Extract the [X, Y] coordinate from the center of the cell holding the provided text.  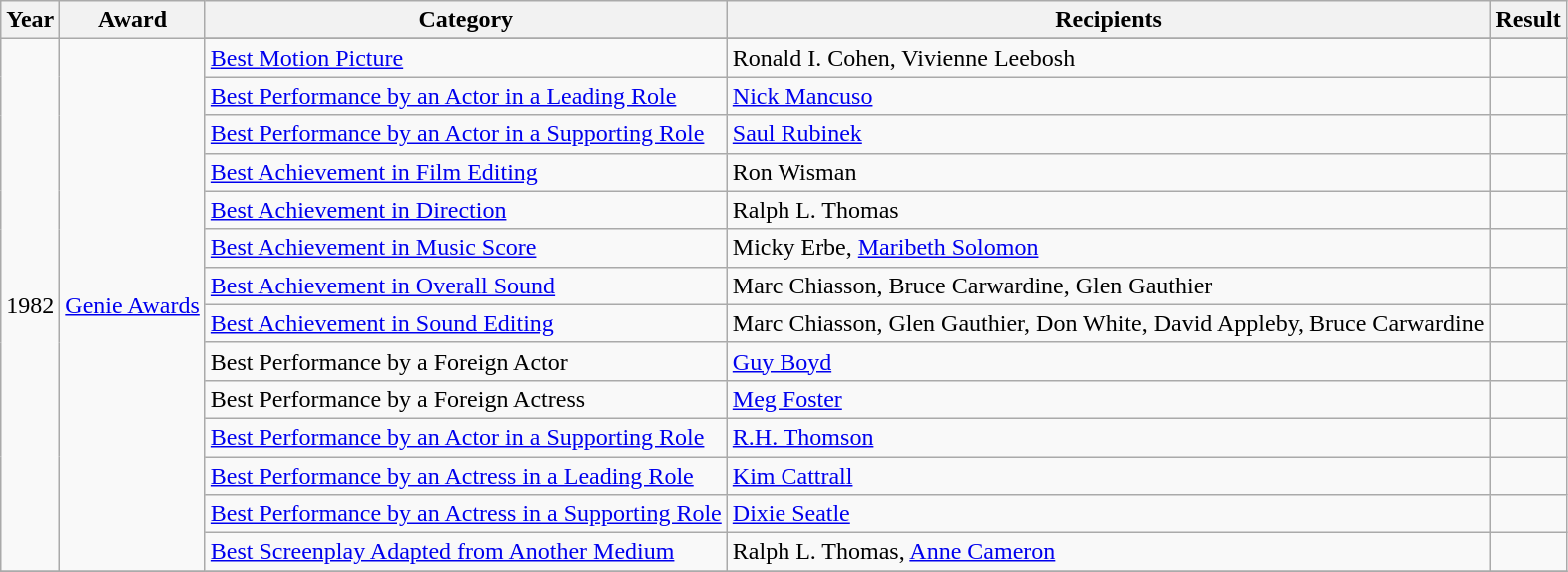
Best Performance by an Actress in a Leading Role [465, 476]
Saul Rubinek [1108, 134]
Marc Chiasson, Bruce Carwardine, Glen Gauthier [1108, 286]
Recipients [1108, 20]
Best Performance by a Foreign Actress [465, 399]
Result [1528, 20]
Year [30, 20]
1982 [30, 305]
Best Motion Picture [465, 58]
Best Screenplay Adapted from Another Medium [465, 552]
Dixie Seatle [1108, 514]
Nick Mancuso [1108, 96]
Best Achievement in Sound Editing [465, 323]
Best Achievement in Film Editing [465, 172]
Kim Cattrall [1108, 476]
Ronald I. Cohen, Vivienne Leebosh [1108, 58]
Marc Chiasson, Glen Gauthier, Don White, David Appleby, Bruce Carwardine [1108, 323]
Ron Wisman [1108, 172]
Best Achievement in Music Score [465, 248]
Best Achievement in Overall Sound [465, 286]
Award [133, 20]
Best Performance by an Actress in a Supporting Role [465, 514]
Best Performance by an Actor in a Leading Role [465, 96]
Genie Awards [133, 305]
R.H. Thomson [1108, 437]
Meg Foster [1108, 399]
Ralph L. Thomas, Anne Cameron [1108, 552]
Best Performance by a Foreign Actor [465, 361]
Category [465, 20]
Ralph L. Thomas [1108, 210]
Guy Boyd [1108, 361]
Micky Erbe, Maribeth Solomon [1108, 248]
Best Achievement in Direction [465, 210]
